Return [X, Y] of the center of cell containing provided text 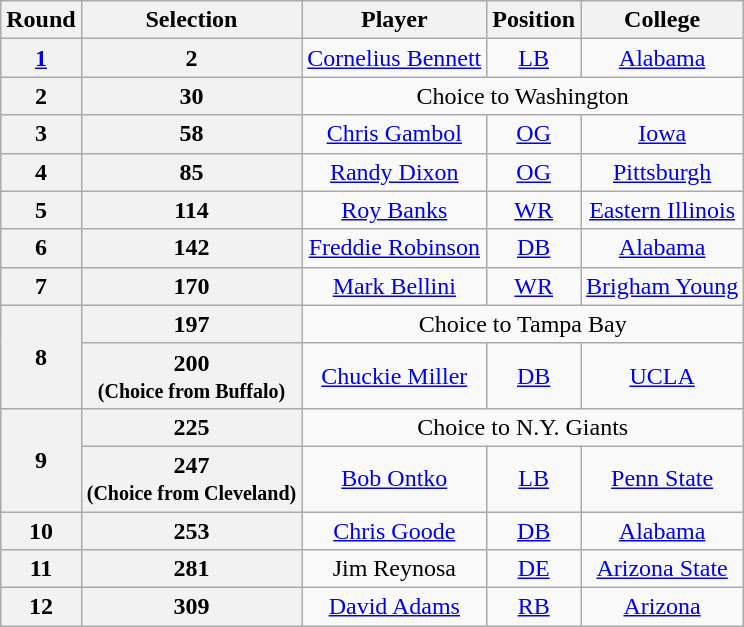
Choice to Washington [523, 96]
Chris Goode [394, 531]
Pittsburgh [662, 172]
DE [534, 569]
Position [534, 20]
247(Choice from Cleveland) [192, 478]
85 [192, 172]
309 [192, 607]
Choice to N.Y. Giants [523, 427]
4 [41, 172]
3 [41, 134]
7 [41, 286]
30 [192, 96]
142 [192, 248]
281 [192, 569]
Roy Banks [394, 210]
Arizona State [662, 569]
Mark Bellini [394, 286]
1 [41, 58]
225 [192, 427]
Chuckie Miller [394, 376]
Player [394, 20]
Freddie Robinson [394, 248]
Bob Ontko [394, 478]
Eastern Illinois [662, 210]
11 [41, 569]
12 [41, 607]
Brigham Young [662, 286]
Jim Reynosa [394, 569]
Randy Dixon [394, 172]
58 [192, 134]
Arizona [662, 607]
9 [41, 460]
Cornelius Bennett [394, 58]
David Adams [394, 607]
College [662, 20]
197 [192, 324]
RB [534, 607]
Penn State [662, 478]
5 [41, 210]
Iowa [662, 134]
170 [192, 286]
UCLA [662, 376]
8 [41, 356]
114 [192, 210]
10 [41, 531]
Choice to Tampa Bay [523, 324]
Selection [192, 20]
253 [192, 531]
200(Choice from Buffalo) [192, 376]
6 [41, 248]
Round [41, 20]
Chris Gambol [394, 134]
